For the text-containing cell, return its midpoint in (x, y) coordinate format. 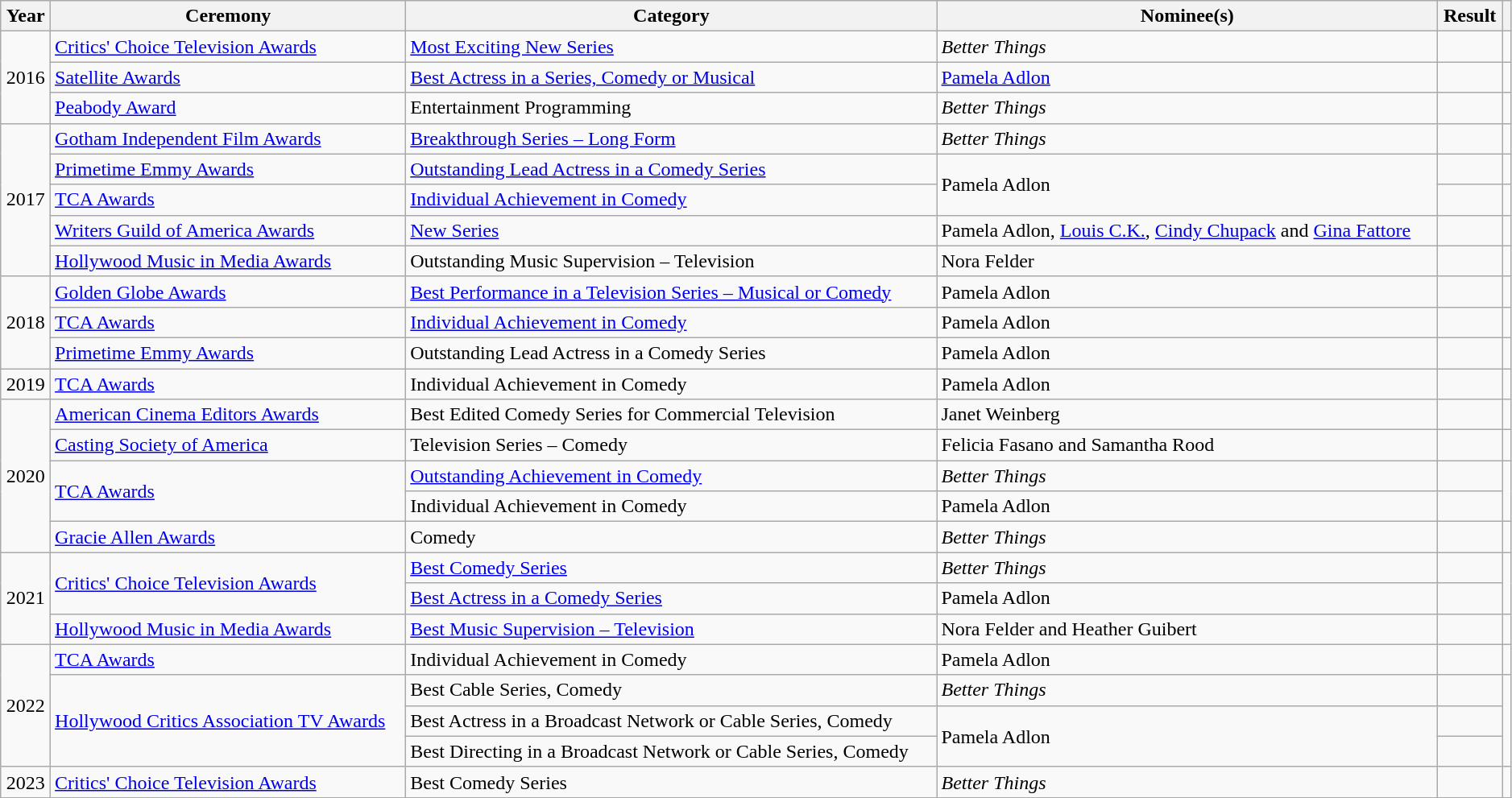
2018 (26, 322)
Entertainment Programming (672, 108)
Pamela Adlon, Louis C.K., Cindy Chupack and Gina Fattore (1187, 230)
2021 (26, 598)
2020 (26, 476)
Best Music Supervision – Television (672, 629)
Best Actress in a Series, Comedy or Musical (672, 77)
2017 (26, 200)
Best Actress in a Broadcast Network or Cable Series, Comedy (672, 721)
2019 (26, 384)
American Cinema Editors Awards (229, 415)
Television Series – Comedy (672, 445)
Writers Guild of America Awards (229, 230)
Category (672, 16)
New Series (672, 230)
Gracie Allen Awards (229, 537)
Best Edited Comedy Series for Commercial Television (672, 415)
Golden Globe Awards (229, 291)
Nominee(s) (1187, 16)
Most Exciting New Series (672, 47)
Gotham Independent Film Awards (229, 139)
Outstanding Music Supervision – Television (672, 261)
Satellite Awards (229, 77)
Year (26, 16)
2016 (26, 77)
Result (1470, 16)
Nora Felder and Heather Guibert (1187, 629)
Casting Society of America (229, 445)
Peabody Award (229, 108)
2022 (26, 705)
Comedy (672, 537)
Outstanding Achievement in Comedy (672, 476)
Best Actress in a Comedy Series (672, 598)
Nora Felder (1187, 261)
Best Directing in a Broadcast Network or Cable Series, Comedy (672, 751)
Ceremony (229, 16)
Best Performance in a Television Series – Musical or Comedy (672, 291)
Felicia Fasano and Samantha Rood (1187, 445)
Hollywood Critics Association TV Awards (229, 721)
2023 (26, 782)
Breakthrough Series – Long Form (672, 139)
Best Cable Series, Comedy (672, 690)
Janet Weinberg (1187, 415)
